Return (X, Y) of the center of cell containing provided text 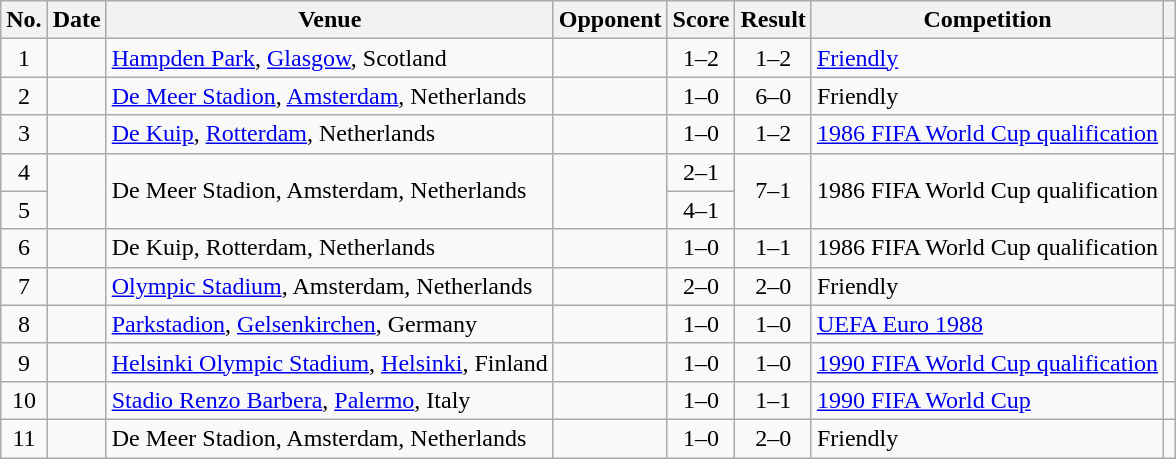
Hampden Park, Glasgow, Scotland (330, 58)
1990 FIFA World Cup (987, 400)
2–1 (701, 172)
5 (24, 210)
6–0 (773, 96)
Opponent (610, 20)
2 (24, 96)
4 (24, 172)
Result (773, 20)
Helsinki Olympic Stadium, Helsinki, Finland (330, 362)
8 (24, 324)
11 (24, 438)
6 (24, 248)
9 (24, 362)
UEFA Euro 1988 (987, 324)
Stadio Renzo Barbera, Palermo, Italy (330, 400)
3 (24, 134)
Parkstadion, Gelsenkirchen, Germany (330, 324)
Olympic Stadium, Amsterdam, Netherlands (330, 286)
Score (701, 20)
4–1 (701, 210)
Date (76, 20)
No. (24, 20)
Venue (330, 20)
Competition (987, 20)
1990 FIFA World Cup qualification (987, 362)
7 (24, 286)
7–1 (773, 191)
1 (24, 58)
10 (24, 400)
